Scan for the cell matching the given text and deliver its (x, y) coordinate at center. 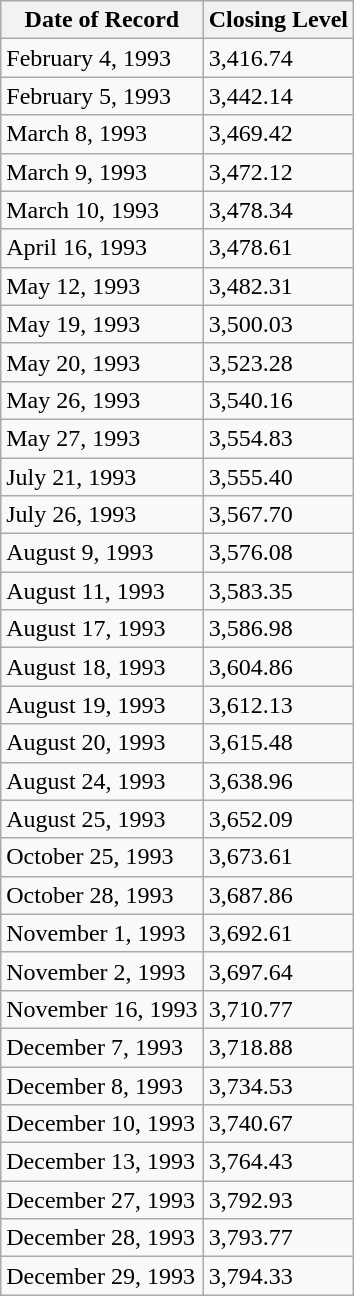
3,734.53 (278, 1085)
February 4, 1993 (102, 58)
3,793.77 (278, 1238)
3,697.64 (278, 971)
May 12, 1993 (102, 286)
3,478.61 (278, 248)
3,692.61 (278, 933)
3,540.16 (278, 400)
3,472.12 (278, 172)
3,416.74 (278, 58)
March 8, 1993 (102, 134)
August 18, 1993 (102, 667)
August 25, 1993 (102, 819)
3,583.35 (278, 591)
3,792.93 (278, 1200)
November 16, 1993 (102, 1009)
August 19, 1993 (102, 705)
December 27, 1993 (102, 1200)
July 21, 1993 (102, 477)
3,478.34 (278, 210)
December 29, 1993 (102, 1276)
3,442.14 (278, 96)
3,586.98 (278, 629)
August 11, 1993 (102, 591)
December 13, 1993 (102, 1162)
May 20, 1993 (102, 362)
3,652.09 (278, 819)
3,764.43 (278, 1162)
3,740.67 (278, 1124)
August 20, 1993 (102, 743)
August 17, 1993 (102, 629)
Date of Record (102, 20)
3,469.42 (278, 134)
May 27, 1993 (102, 438)
October 25, 1993 (102, 857)
3,612.13 (278, 705)
3,567.70 (278, 515)
3,576.08 (278, 553)
November 1, 1993 (102, 933)
3,554.83 (278, 438)
3,500.03 (278, 324)
3,718.88 (278, 1047)
December 10, 1993 (102, 1124)
December 8, 1993 (102, 1085)
3,555.40 (278, 477)
3,710.77 (278, 1009)
3,687.86 (278, 895)
3,482.31 (278, 286)
December 7, 1993 (102, 1047)
3,523.28 (278, 362)
3,638.96 (278, 781)
July 26, 1993 (102, 515)
Closing Level (278, 20)
February 5, 1993 (102, 96)
3,615.48 (278, 743)
May 26, 1993 (102, 400)
December 28, 1993 (102, 1238)
3,673.61 (278, 857)
March 10, 1993 (102, 210)
April 16, 1993 (102, 248)
3,794.33 (278, 1276)
August 24, 1993 (102, 781)
October 28, 1993 (102, 895)
August 9, 1993 (102, 553)
3,604.86 (278, 667)
March 9, 1993 (102, 172)
May 19, 1993 (102, 324)
November 2, 1993 (102, 971)
